For the text-containing cell, return its midpoint in [x, y] coordinate format. 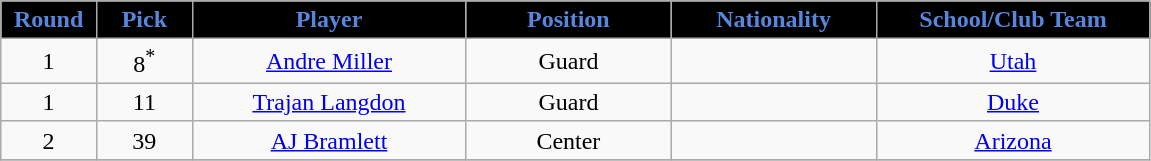
AJ Bramlett [329, 140]
8* [144, 62]
Utah [1013, 62]
Duke [1013, 102]
Center [568, 140]
Pick [144, 20]
Trajan Langdon [329, 102]
2 [49, 140]
Arizona [1013, 140]
Position [568, 20]
Player [329, 20]
39 [144, 140]
School/Club Team [1013, 20]
Round [49, 20]
Andre Miller [329, 62]
11 [144, 102]
Nationality [774, 20]
